Output the (x, y) coordinate of the center of the cell containing the given text.  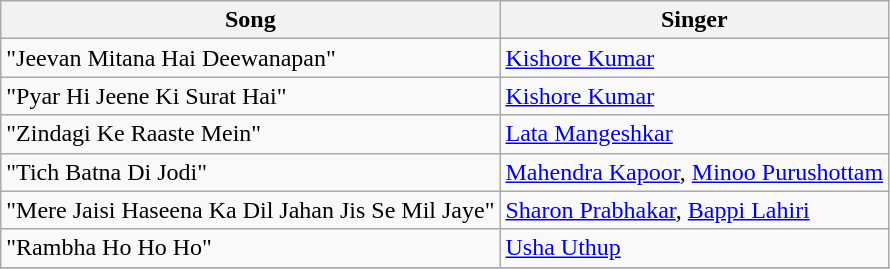
"Zindagi Ke Raaste Mein" (250, 134)
"Tich Batna Di Jodi" (250, 172)
Usha Uthup (694, 248)
"Jeevan Mitana Hai Deewanapan" (250, 58)
"Mere Jaisi Haseena Ka Dil Jahan Jis Se Mil Jaye" (250, 210)
Singer (694, 20)
Sharon Prabhakar, Bappi Lahiri (694, 210)
"Rambha Ho Ho Ho" (250, 248)
Lata Mangeshkar (694, 134)
Mahendra Kapoor, Minoo Purushottam (694, 172)
"Pyar Hi Jeene Ki Surat Hai" (250, 96)
Song (250, 20)
